Extract the (x, y) coordinate from the center of the cell holding the provided text.  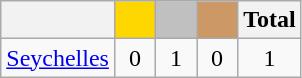
Seychelles (58, 58)
Total (270, 20)
